Detect which cell encompasses the target text, then output its [x, y] center coordinate. 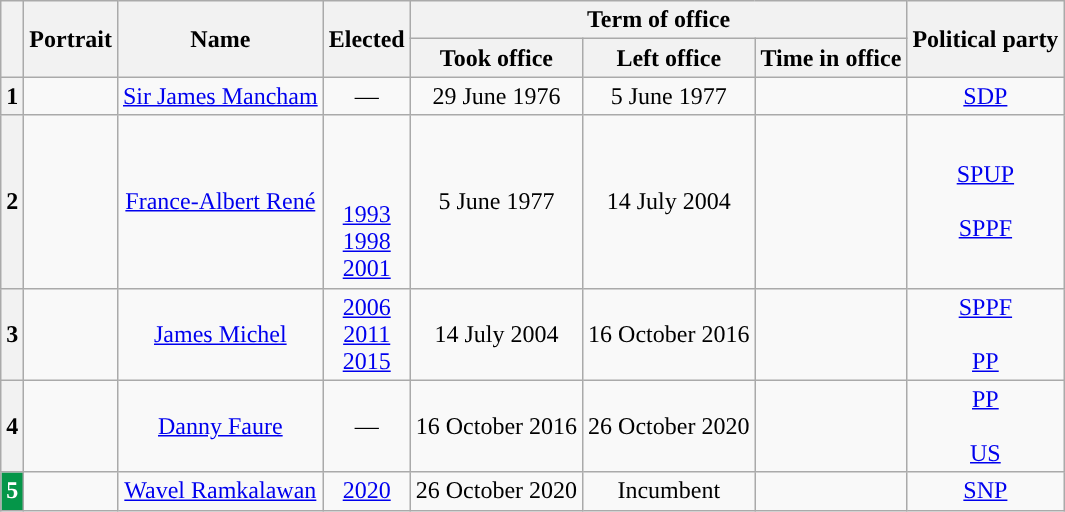
Name [220, 39]
Left office [669, 58]
1 [12, 96]
France-Albert René [220, 202]
2 [12, 202]
2020 [366, 491]
Political party [986, 39]
29 June 1976 [496, 96]
Term of office [658, 20]
Took office [496, 58]
199319982001 [366, 202]
4 [12, 426]
PPUS [986, 426]
James Michel [220, 334]
Time in office [831, 58]
SNP [986, 491]
Wavel Ramkalawan [220, 491]
Portrait [71, 39]
SPPFPP [986, 334]
SPUPSPPF [986, 202]
SDP [986, 96]
Danny Faure [220, 426]
3 [12, 334]
Incumbent [669, 491]
5 [12, 491]
200620112015 [366, 334]
Sir James Mancham [220, 96]
Elected [366, 39]
